Scan for the cell matching the given text and deliver its (x, y) coordinate at center. 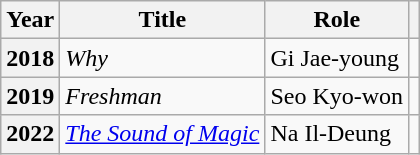
Na Il-Deung (337, 134)
2019 (30, 96)
Why (162, 58)
Freshman (162, 96)
Gi Jae-young (337, 58)
Title (162, 20)
Seo Kyo-won (337, 96)
The Sound of Magic (162, 134)
Role (337, 20)
2022 (30, 134)
2018 (30, 58)
Year (30, 20)
